Find where the given text appears and provide that cell's center as [x, y] coordinate. 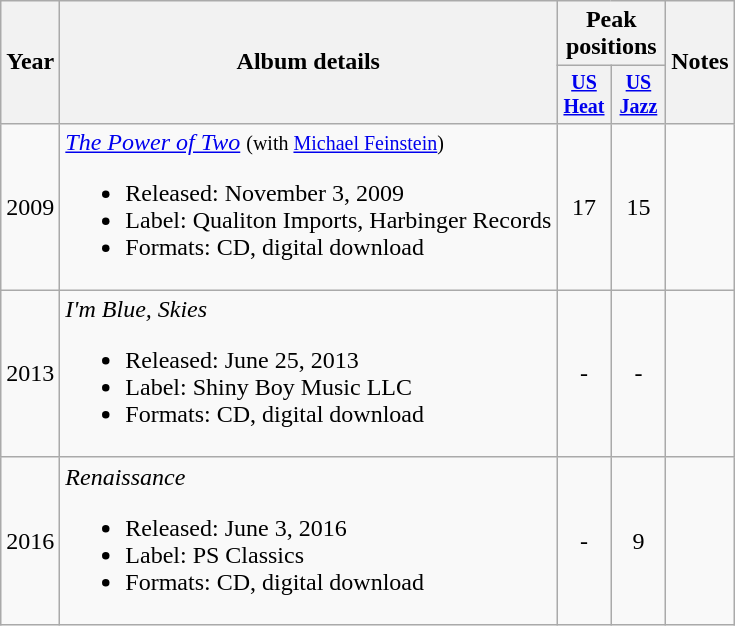
US Heat [584, 94]
US Jazz [638, 94]
9 [638, 540]
15 [638, 206]
Notes [700, 62]
2009 [30, 206]
Album details [308, 62]
17 [584, 206]
2016 [30, 540]
Peak positions [612, 34]
The Power of Two (with Michael Feinstein)Released: November 3, 2009Label: Qualiton Imports, Harbinger RecordsFormats: CD, digital download [308, 206]
RenaissanceReleased: June 3, 2016Label: PS ClassicsFormats: CD, digital download [308, 540]
Year [30, 62]
2013 [30, 374]
I'm Blue, SkiesReleased: June 25, 2013Label: Shiny Boy Music LLCFormats: CD, digital download [308, 374]
